Capture the cell that displays the provided text and extract its (X, Y) central coordinate. 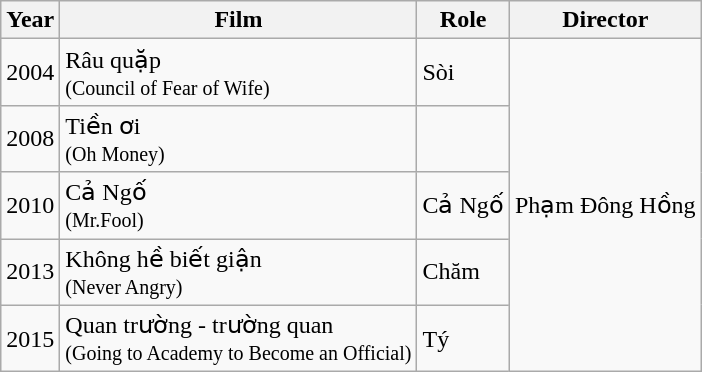
2004 (30, 72)
Film (238, 20)
Không hề biết giận(Never Angry) (238, 272)
Year (30, 20)
Râu quặp(Council of Fear of Wife) (238, 72)
2013 (30, 272)
Chăm (463, 272)
Director (605, 20)
Sòi (463, 72)
2008 (30, 138)
2010 (30, 206)
Tiền ơi(Oh Money) (238, 138)
Tý (463, 338)
Phạm Đông Hồng (605, 206)
Role (463, 20)
Cả Ngố(Mr.Fool) (238, 206)
2015 (30, 338)
Cả Ngố (463, 206)
Quan trường - trường quan(Going to Academy to Become an Official) (238, 338)
